Provide the (x, y) coordinate of the cell's center where the given text is located.  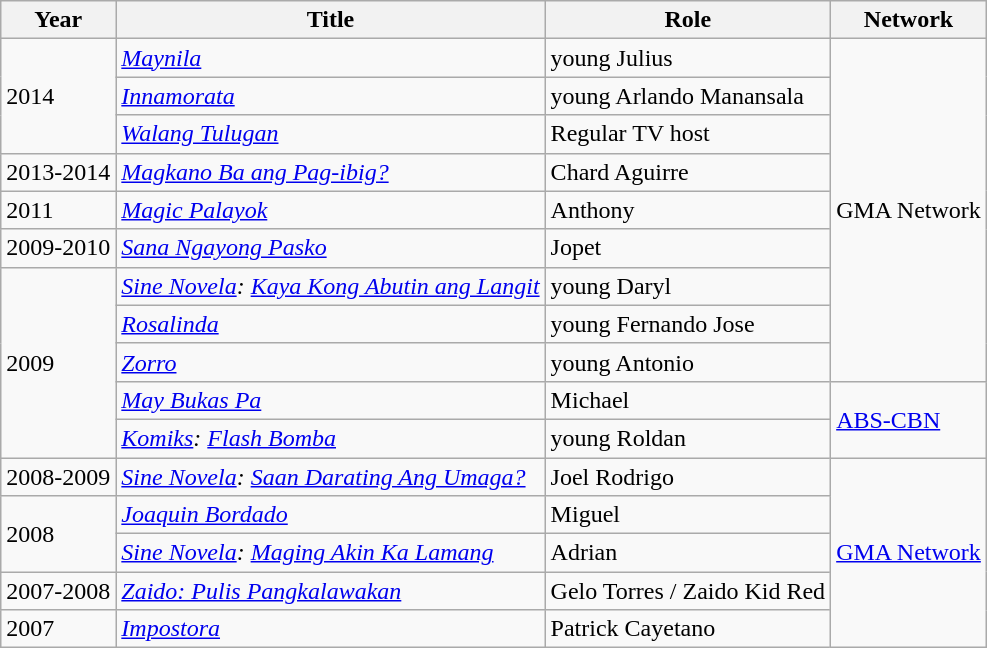
Michael (688, 400)
Title (330, 20)
Innamorata (330, 96)
young Roldan (688, 438)
Joaquin Bordado (330, 515)
2008-2009 (58, 477)
young Julius (688, 58)
Miguel (688, 515)
young Daryl (688, 286)
Network (909, 20)
Impostora (330, 629)
young Antonio (688, 362)
Gelo Torres / Zaido Kid Red (688, 591)
Zorro (330, 362)
2011 (58, 210)
2014 (58, 96)
2007-2008 (58, 591)
Role (688, 20)
Magic Palayok (330, 210)
Walang Tulugan (330, 134)
2007 (58, 629)
2009 (58, 362)
Sine Novela: Kaya Kong Abutin ang Langit (330, 286)
Sine Novela: Maging Akin Ka Lamang (330, 553)
Jopet (688, 248)
young Fernando Jose (688, 324)
2013-2014 (58, 172)
2008 (58, 534)
Zaido: Pulis Pangkalawakan (330, 591)
ABS-CBN (909, 419)
Patrick Cayetano (688, 629)
Joel Rodrigo (688, 477)
Sine Novela: Saan Darating Ang Umaga? (330, 477)
Regular TV host (688, 134)
Komiks: Flash Bomba (330, 438)
Year (58, 20)
Chard Aguirre (688, 172)
Sana Ngayong Pasko (330, 248)
Magkano Ba ang Pag-ibig? (330, 172)
Rosalinda (330, 324)
Anthony (688, 210)
Maynila (330, 58)
2009-2010 (58, 248)
Adrian (688, 553)
young Arlando Manansala (688, 96)
May Bukas Pa (330, 400)
